For the text-containing cell, return its midpoint in [X, Y] coordinate format. 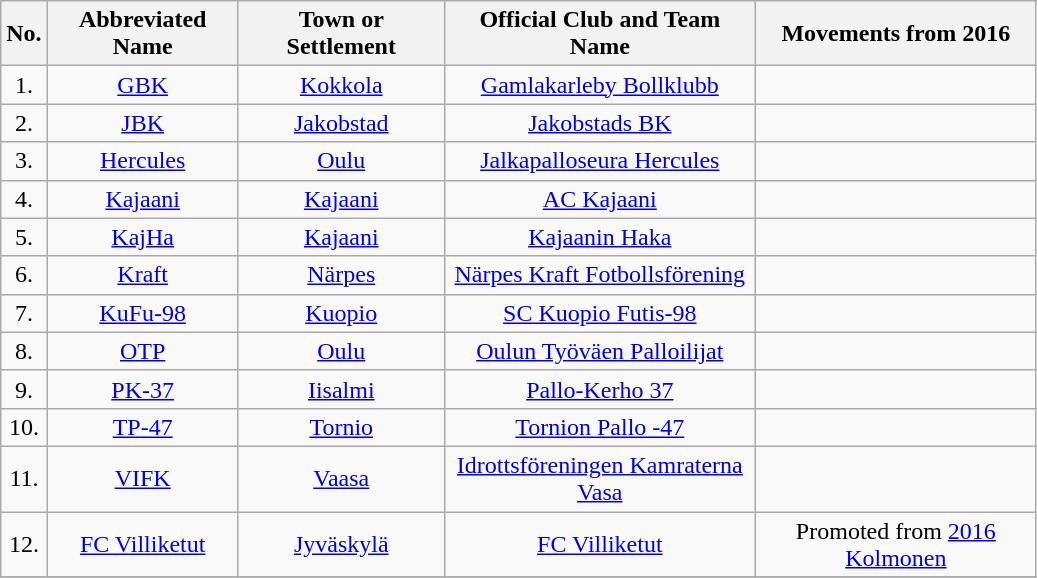
Tornio [341, 427]
1. [24, 85]
Närpes [341, 275]
Promoted from 2016 Kolmonen [896, 544]
Kokkola [341, 85]
Vaasa [341, 478]
9. [24, 389]
Kajaanin Haka [600, 237]
Town or Settlement [341, 34]
Movements from 2016 [896, 34]
Gamlakarleby Bollklubb [600, 85]
Iisalmi [341, 389]
Pallo-Kerho 37 [600, 389]
3. [24, 161]
Jakobstad [341, 123]
PK-37 [142, 389]
Tornion Pallo -47 [600, 427]
12. [24, 544]
SC Kuopio Futis-98 [600, 313]
No. [24, 34]
AC Kajaani [600, 199]
KajHa [142, 237]
VIFK [142, 478]
Official Club and Team Name [600, 34]
TP-47 [142, 427]
10. [24, 427]
7. [24, 313]
Hercules [142, 161]
6. [24, 275]
11. [24, 478]
Jakobstads BK [600, 123]
Närpes Kraft Fotbollsförening [600, 275]
OTP [142, 351]
Abbreviated Name [142, 34]
Idrottsföreningen Kamraterna Vasa [600, 478]
Kraft [142, 275]
Kuopio [341, 313]
8. [24, 351]
5. [24, 237]
Jalkapalloseura Hercules [600, 161]
KuFu-98 [142, 313]
4. [24, 199]
2. [24, 123]
GBK [142, 85]
JBK [142, 123]
Jyväskylä [341, 544]
Oulun Työväen Palloilijat [600, 351]
